Find where the given text appears and provide that cell's center as [x, y] coordinate. 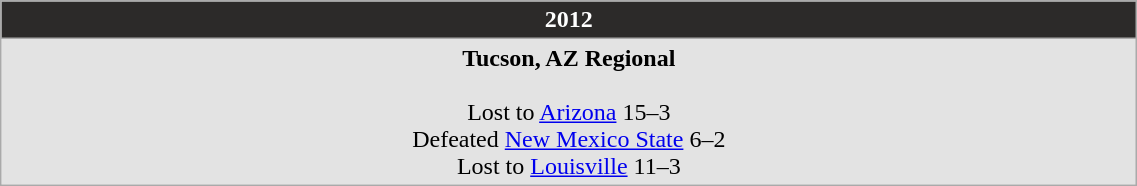
Tucson, AZ RegionalLost to Arizona 15–3 Defeated New Mexico State 6–2 Lost to Louisville 11–3 [569, 112]
2012 [569, 20]
